Capture the cell that displays the provided text and extract its [x, y] central coordinate. 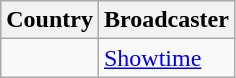
Broadcaster [166, 20]
Showtime [166, 58]
Country [50, 20]
